For the text-containing cell, return its midpoint in (x, y) coordinate format. 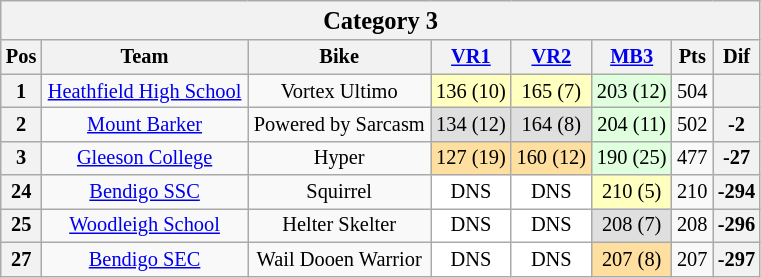
Vortex Ultimo (340, 91)
25 (22, 225)
127 (19) (471, 158)
Bike (340, 57)
Mount Barker (145, 124)
165 (7) (551, 91)
203 (12) (631, 91)
VR1 (471, 57)
210 (692, 192)
134 (12) (471, 124)
Hyper (340, 158)
Bendigo SEC (145, 259)
MB3 (631, 57)
Team (145, 57)
208 (7) (631, 225)
Pts (692, 57)
210 (5) (631, 192)
207 (8) (631, 259)
-27 (737, 158)
Gleeson College (145, 158)
Wail Dooen Warrior (340, 259)
Powered by Sarcasm (340, 124)
190 (25) (631, 158)
Dif (737, 57)
207 (692, 259)
1 (22, 91)
3 (22, 158)
Pos (22, 57)
502 (692, 124)
Helter Skelter (340, 225)
Category 3 (381, 20)
-296 (737, 225)
160 (12) (551, 158)
164 (8) (551, 124)
-2 (737, 124)
2 (22, 124)
Bendigo SSC (145, 192)
477 (692, 158)
208 (692, 225)
24 (22, 192)
-294 (737, 192)
204 (11) (631, 124)
136 (10) (471, 91)
Woodleigh School (145, 225)
Heathfield High School (145, 91)
VR2 (551, 57)
27 (22, 259)
Squirrel (340, 192)
504 (692, 91)
-297 (737, 259)
